Return (x, y) of the center of cell containing provided text 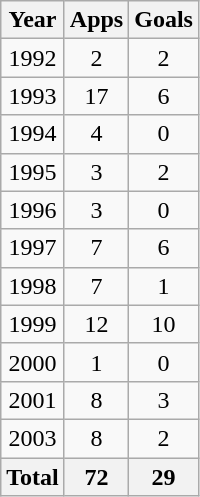
1992 (33, 58)
Apps (96, 20)
Goals (164, 20)
72 (96, 477)
1993 (33, 96)
1997 (33, 248)
10 (164, 324)
2000 (33, 362)
Total (33, 477)
2001 (33, 400)
1995 (33, 172)
1998 (33, 286)
1994 (33, 134)
17 (96, 96)
1999 (33, 324)
Year (33, 20)
29 (164, 477)
1996 (33, 210)
12 (96, 324)
2003 (33, 438)
4 (96, 134)
